From the cell containing the given text, extract its center point as (X, Y) coordinate. 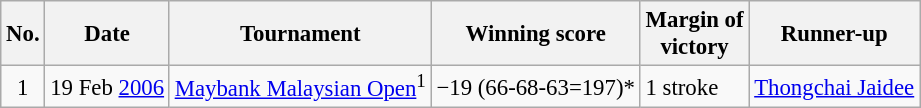
Thongchai Jaidee (834, 87)
1 stroke (694, 87)
−19 (66-68-63=197)* (536, 87)
19 Feb 2006 (107, 87)
No. (23, 34)
Date (107, 34)
1 (23, 87)
Maybank Malaysian Open1 (300, 87)
Runner-up (834, 34)
Winning score (536, 34)
Margin ofvictory (694, 34)
Tournament (300, 34)
